Locate the cell with the specified text and output its [X, Y] center coordinate. 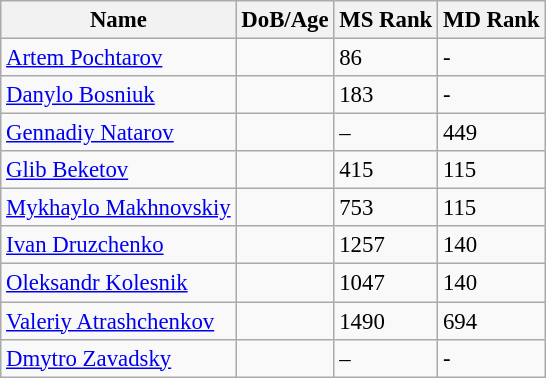
Glib Beketov [118, 170]
1257 [386, 245]
MS Rank [386, 20]
Danylo Bosniuk [118, 95]
Oleksandr Kolesnik [118, 283]
Valeriy Atrashchenkov [118, 321]
86 [386, 58]
1490 [386, 321]
183 [386, 95]
415 [386, 170]
Gennadiy Natarov [118, 133]
449 [492, 133]
Artem Pochtarov [118, 58]
694 [492, 321]
Mykhaylo Makhnovskiy [118, 208]
1047 [386, 283]
Dmytro Zavadsky [118, 358]
753 [386, 208]
MD Rank [492, 20]
Name [118, 20]
DoB/Age [285, 20]
Ivan Druzchenko [118, 245]
